Detect which cell encompasses the target text, then output its [x, y] center coordinate. 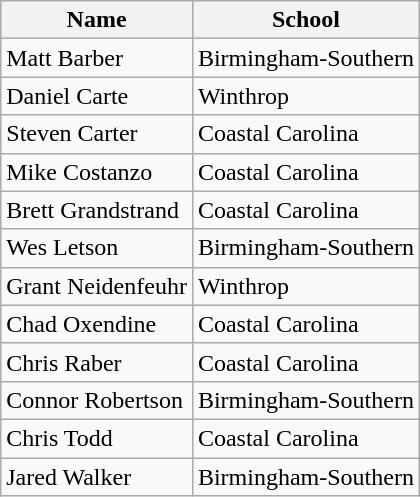
Wes Letson [97, 248]
Connor Robertson [97, 400]
Chad Oxendine [97, 324]
Chris Todd [97, 438]
Chris Raber [97, 362]
Name [97, 20]
Brett Grandstrand [97, 210]
Grant Neidenfeuhr [97, 286]
Matt Barber [97, 58]
Mike Costanzo [97, 172]
School [306, 20]
Jared Walker [97, 477]
Steven Carter [97, 134]
Daniel Carte [97, 96]
